Return the (x, y) coordinate for the center point of the cell that contains the specified text.  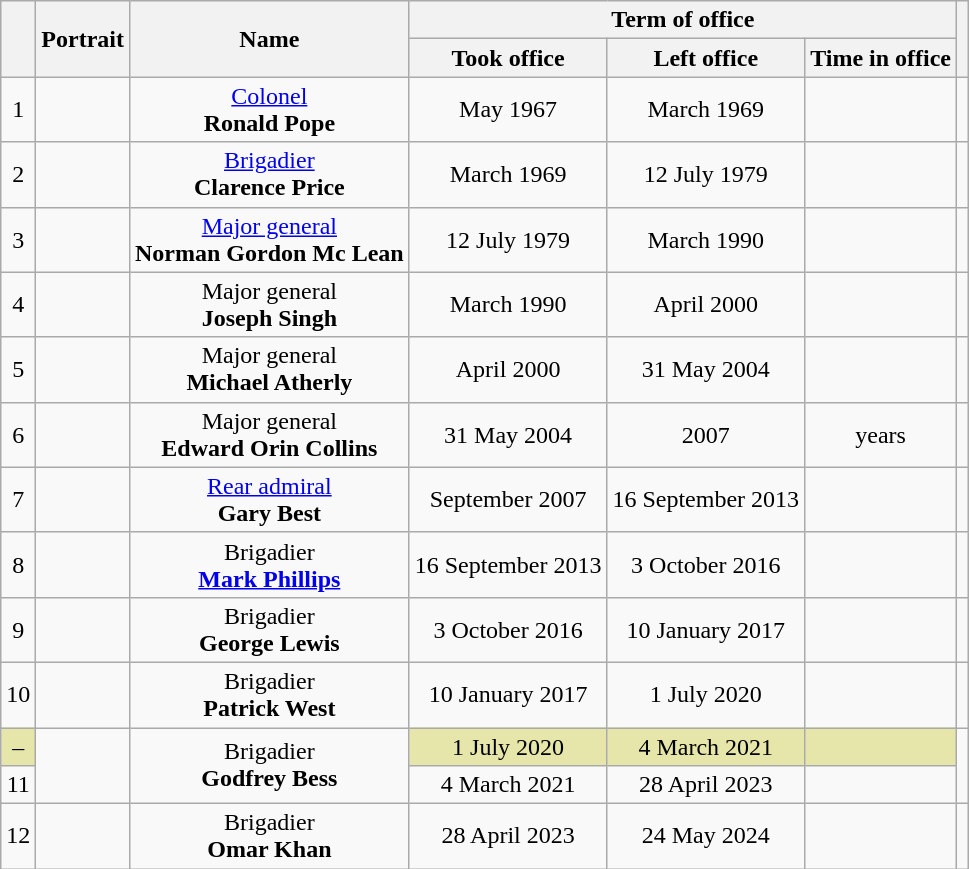
8 (18, 564)
Name (269, 39)
5 (18, 370)
Major generalJoseph Singh (269, 304)
Major generalEdward Orin Collins (269, 434)
years (881, 434)
ColonelRonald Pope (269, 110)
7 (18, 500)
4 (18, 304)
May 1967 (508, 110)
Left office (706, 58)
Portrait (83, 39)
Major generalNorman Gordon Mc Lean (269, 240)
Time in office (881, 58)
Major generalMichael Atherly (269, 370)
24 May 2024 (706, 836)
– (18, 747)
9 (18, 630)
BrigadierMark Phillips (269, 564)
September 2007 (508, 500)
11 (18, 785)
12 (18, 836)
BrigadierGodfrey Bess (269, 766)
Term of office (682, 20)
2 (18, 174)
2007 (706, 434)
BrigadierOmar Khan (269, 836)
BrigadierClarence Price (269, 174)
Rear admiralGary Best (269, 500)
3 (18, 240)
BrigadierGeorge Lewis (269, 630)
BrigadierPatrick West (269, 694)
1 (18, 110)
6 (18, 434)
Took office (508, 58)
10 (18, 694)
